Return the (X, Y) coordinate for the center point of the cell that contains the specified text.  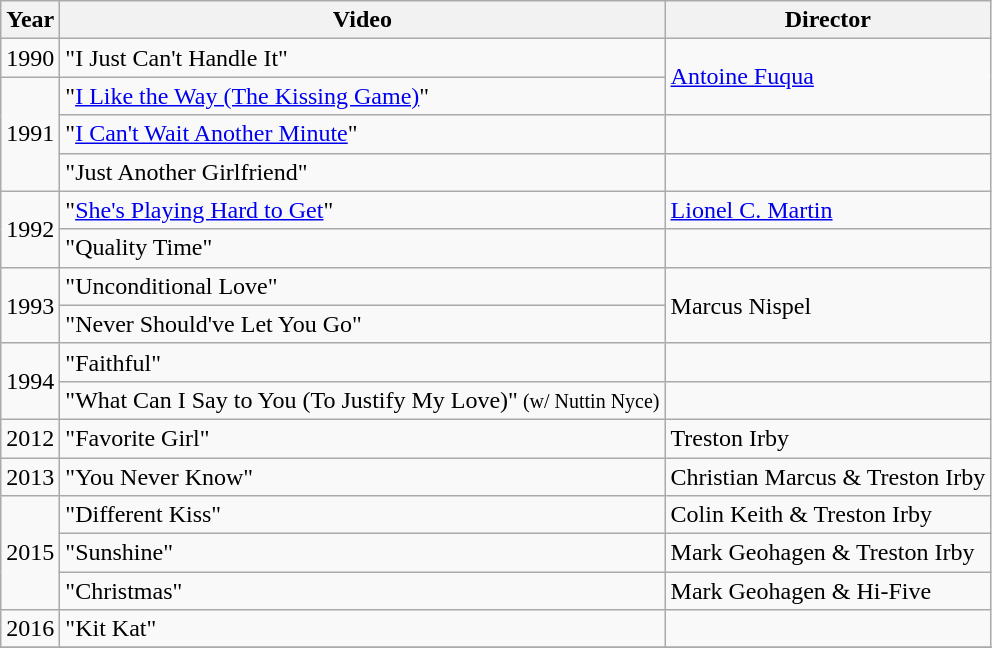
"She's Playing Hard to Get" (362, 210)
Marcus Nispel (828, 305)
"Never Should've Let You Go" (362, 324)
"Just Another Girlfriend" (362, 172)
"Kit Kat" (362, 629)
Mark Geohagen & Hi-Five (828, 591)
Video (362, 20)
"You Never Know" (362, 477)
Director (828, 20)
"I Can't Wait Another Minute" (362, 134)
Antoine Fuqua (828, 77)
"Christmas" (362, 591)
2016 (30, 629)
"I Like the Way (The Kissing Game)" (362, 96)
"I Just Can't Handle It" (362, 58)
Colin Keith & Treston Irby (828, 515)
2013 (30, 477)
"Unconditional Love" (362, 286)
1992 (30, 229)
2015 (30, 553)
"Faithful" (362, 362)
1991 (30, 134)
Mark Geohagen & Treston Irby (828, 553)
"Different Kiss" (362, 515)
1993 (30, 305)
"Favorite Girl" (362, 438)
2012 (30, 438)
1994 (30, 381)
Christian Marcus & Treston Irby (828, 477)
Treston Irby (828, 438)
Lionel C. Martin (828, 210)
"What Can I Say to You (To Justify My Love)" (w/ Nuttin Nyce) (362, 400)
"Sunshine" (362, 553)
1990 (30, 58)
"Quality Time" (362, 248)
Year (30, 20)
